Identify which cell holds the provided text, then report its [x, y] central coordinate. 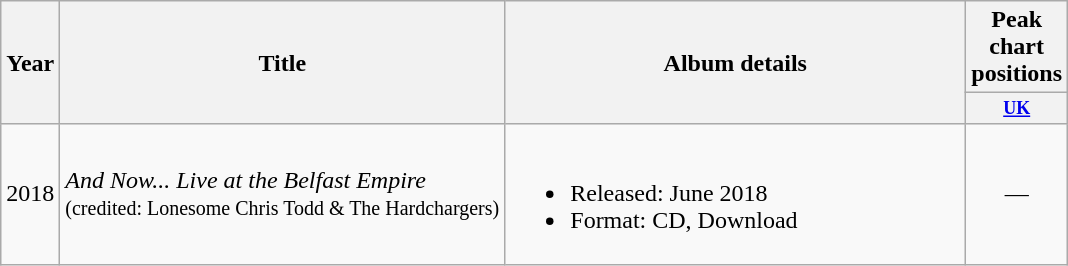
— [1017, 194]
UK [1017, 108]
Year [30, 62]
Peak chart positions [1017, 47]
Title [282, 62]
Album details [736, 62]
2018 [30, 194]
Released: June 2018Format: CD, Download [736, 194]
And Now... Live at the Belfast Empire(credited: Lonesome Chris Todd & The Hardchargers) [282, 194]
